Pinpoint the cell where the given text exists, returning its (X, Y) midpoint coordinate. 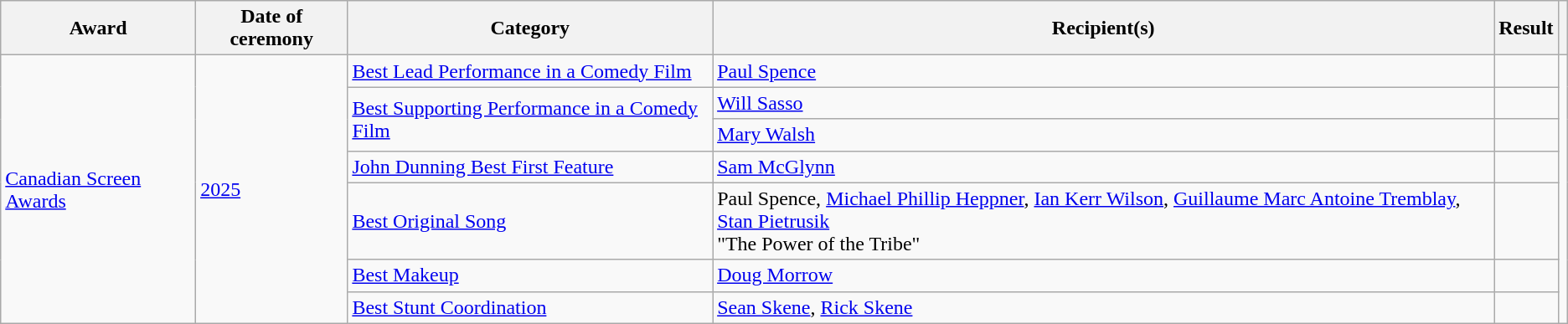
Award (99, 28)
Paul Spence, Michael Phillip Heppner, Ian Kerr Wilson, Guillaume Marc Antoine Tremblay, Stan Pietrusik"The Power of the Tribe" (1104, 221)
Mary Walsh (1104, 135)
Paul Spence (1104, 71)
Best Stunt Coordination (530, 307)
2025 (271, 189)
Doug Morrow (1104, 275)
Will Sasso (1104, 103)
John Dunning Best First Feature (530, 167)
Best Makeup (530, 275)
Sam McGlynn (1104, 167)
Date of ceremony (271, 28)
Sean Skene, Rick Skene (1104, 307)
Result (1526, 28)
Best Supporting Performance in a Comedy Film (530, 119)
Category (530, 28)
Best Original Song (530, 221)
Canadian Screen Awards (99, 189)
Best Lead Performance in a Comedy Film (530, 71)
Recipient(s) (1104, 28)
